Provide the [x, y] coordinate of the cell's center where the given text is located.  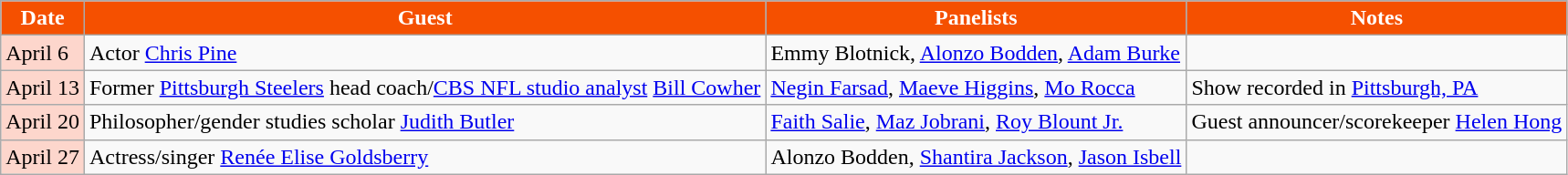
Alonzo Bodden, Shantira Jackson, Jason Isbell [977, 157]
April 27 [43, 157]
Notes [1376, 18]
Faith Salie, Maz Jobrani, Roy Blount Jr. [977, 122]
Show recorded in Pittsburgh, PA [1376, 87]
April 13 [43, 87]
April 6 [43, 53]
Guest announcer/scorekeeper Helen Hong [1376, 122]
Actor Chris Pine [424, 53]
Guest [424, 18]
Philosopher/gender studies scholar Judith Butler [424, 122]
Actress/singer Renée Elise Goldsberry [424, 157]
Negin Farsad, Maeve Higgins, Mo Rocca [977, 87]
April 20 [43, 122]
Former Pittsburgh Steelers head coach/CBS NFL studio analyst Bill Cowher [424, 87]
Date [43, 18]
Panelists [977, 18]
Emmy Blotnick, Alonzo Bodden, Adam Burke [977, 53]
